For the text-containing cell, return its midpoint in [x, y] coordinate format. 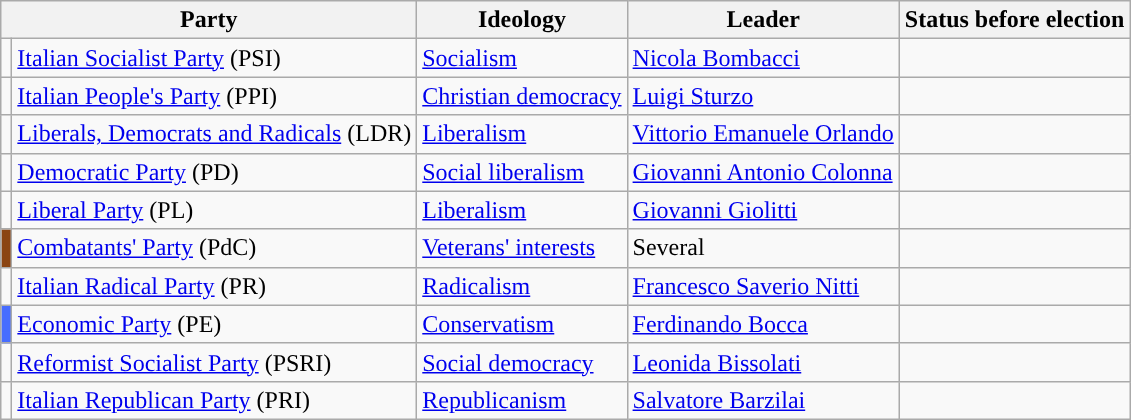
Several [763, 248]
Nicola Bombacci [763, 58]
Italian People's Party (PPI) [214, 96]
Economic Party (PE) [214, 324]
Ideology [522, 20]
Ferdinando Bocca [763, 324]
Conservatism [522, 324]
Veterans' interests [522, 248]
Italian Socialist Party (PSI) [214, 58]
Democratic Party (PD) [214, 172]
Liberals, Democrats and Radicals (LDR) [214, 134]
Party [209, 20]
Giovanni Antonio Colonna [763, 172]
Liberal Party (PL) [214, 210]
Social democracy [522, 362]
Radicalism [522, 286]
Republicanism [522, 400]
Reformist Socialist Party (PSRI) [214, 362]
Social liberalism [522, 172]
Leader [763, 20]
Combatants' Party (PdC) [214, 248]
Italian Radical Party (PR) [214, 286]
Christian democracy [522, 96]
Francesco Saverio Nitti [763, 286]
Giovanni Giolitti [763, 210]
Italian Republican Party (PRI) [214, 400]
Vittorio Emanuele Orlando [763, 134]
Luigi Sturzo [763, 96]
Leonida Bissolati [763, 362]
Salvatore Barzilai [763, 400]
Socialism [522, 58]
Status before election [1014, 20]
